Return the (X, Y) coordinate for the center point of the cell that contains the specified text.  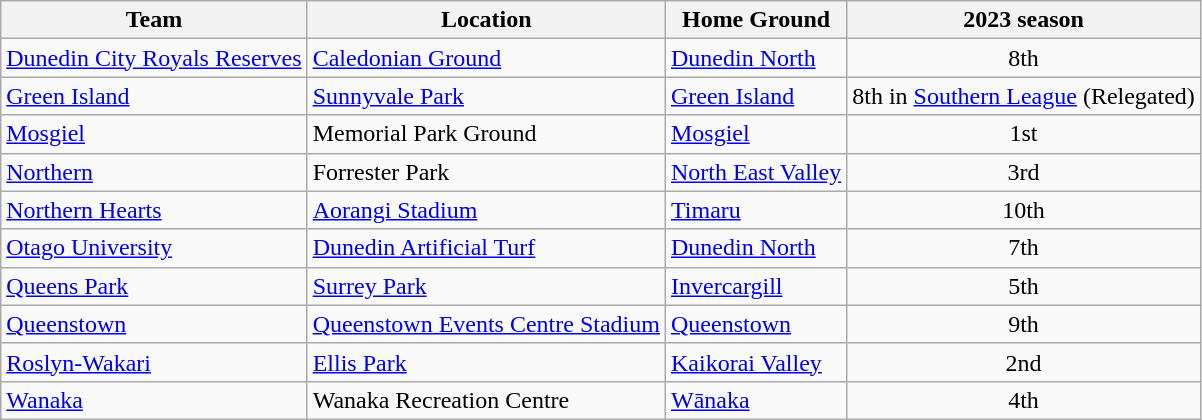
2nd (1024, 362)
Wānaka (756, 400)
Sunnyvale Park (486, 96)
North East Valley (756, 172)
Forrester Park (486, 172)
Home Ground (756, 20)
Team (154, 20)
Wanaka Recreation Centre (486, 400)
10th (1024, 210)
8th (1024, 58)
4th (1024, 400)
8th in Southern League (Relegated) (1024, 96)
Queens Park (154, 286)
3rd (1024, 172)
Location (486, 20)
Northern Hearts (154, 210)
Northern (154, 172)
9th (1024, 324)
2023 season (1024, 20)
Dunedin City Royals Reserves (154, 58)
Kaikorai Valley (756, 362)
Otago University (154, 248)
5th (1024, 286)
Caledonian Ground (486, 58)
Memorial Park Ground (486, 134)
Aorangi Stadium (486, 210)
Wanaka (154, 400)
Surrey Park (486, 286)
Ellis Park (486, 362)
1st (1024, 134)
Dunedin Artificial Turf (486, 248)
Invercargill (756, 286)
Timaru (756, 210)
Roslyn-Wakari (154, 362)
7th (1024, 248)
Queenstown Events Centre Stadium (486, 324)
